Identify which cell holds the provided text, then report its (X, Y) central coordinate. 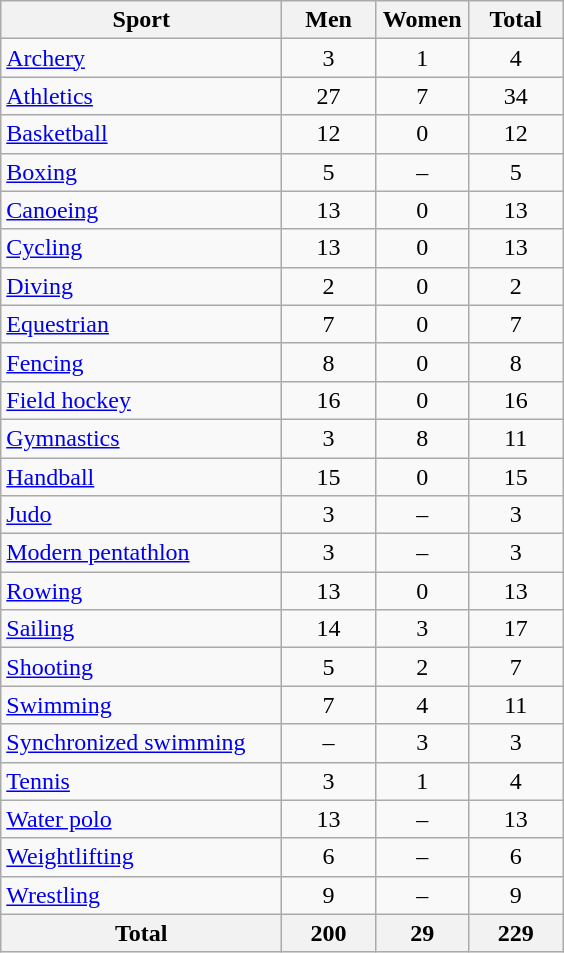
Field hockey (142, 400)
Water polo (142, 819)
Handball (142, 477)
Archery (142, 58)
Diving (142, 286)
Sport (142, 20)
Rowing (142, 591)
Athletics (142, 96)
Judo (142, 515)
Fencing (142, 362)
17 (516, 629)
Tennis (142, 781)
Basketball (142, 134)
Canoeing (142, 210)
200 (329, 933)
14 (329, 629)
Men (329, 20)
Modern pentathlon (142, 553)
29 (422, 933)
Weightlifting (142, 857)
229 (516, 933)
Wrestling (142, 895)
Gymnastics (142, 438)
Equestrian (142, 324)
27 (329, 96)
Sailing (142, 629)
Women (422, 20)
34 (516, 96)
Swimming (142, 705)
Shooting (142, 667)
Boxing (142, 172)
Cycling (142, 248)
Synchronized swimming (142, 743)
